Determine the [X, Y] coordinate at the center of the cell enclosing the given text.  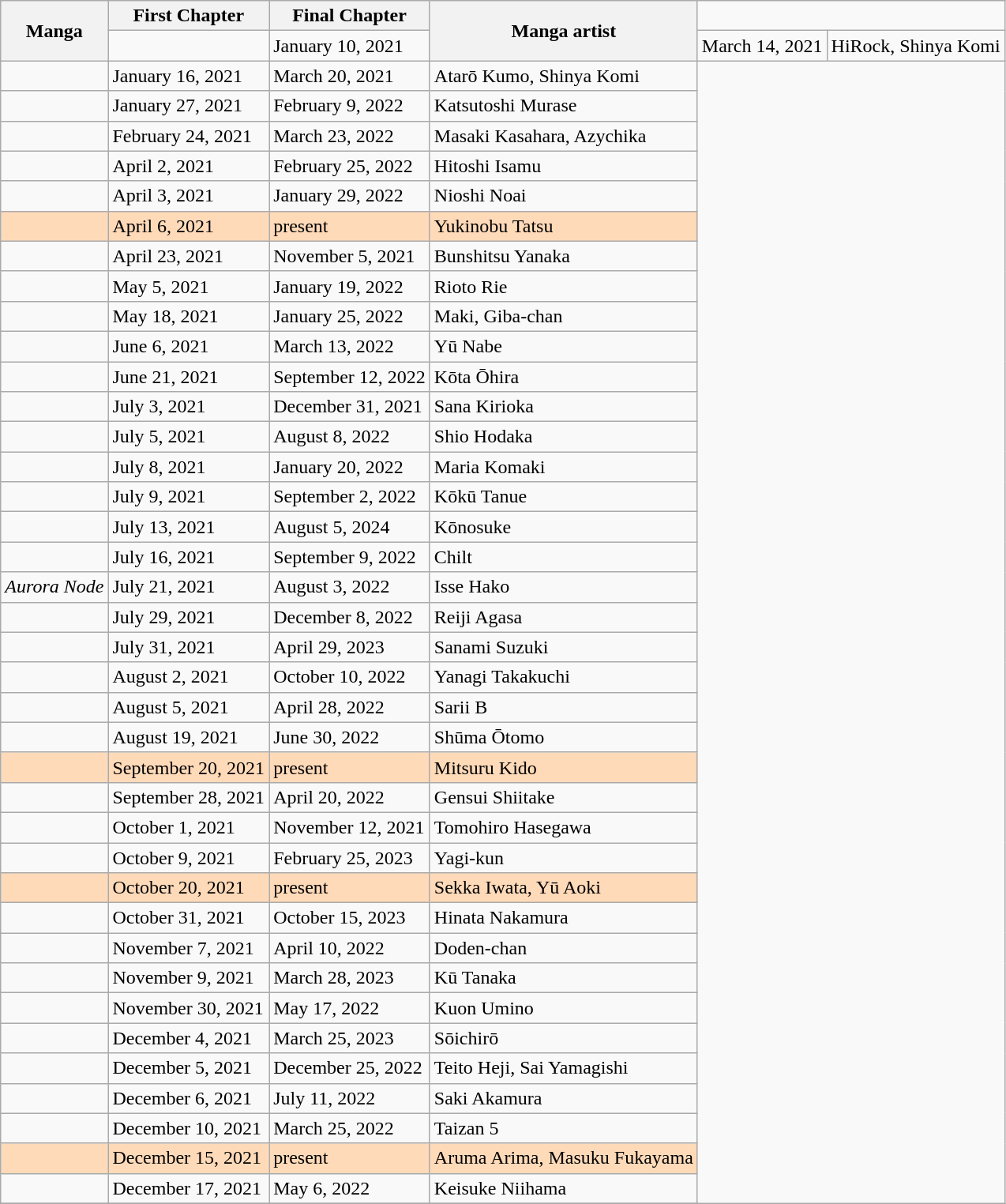
Aruma Arima, Masuku Fukayama [564, 1158]
Manga artist [564, 31]
November 30, 2021 [189, 1008]
Manga [54, 31]
Shio Hodaka [564, 437]
Rioto Rie [564, 286]
September 28, 2021 [189, 797]
February 25, 2022 [350, 166]
December 25, 2022 [350, 1068]
Kōkū Tanue [564, 497]
Maria Komaki [564, 467]
February 24, 2021 [189, 136]
July 5, 2021 [189, 437]
January 10, 2021 [350, 46]
Hinata Nakamura [564, 918]
July 8, 2021 [189, 467]
April 23, 2021 [189, 256]
December 8, 2022 [350, 617]
April 6, 2021 [189, 226]
Sekka Iwata, Yū Aoki [564, 888]
November 5, 2021 [350, 256]
February 9, 2022 [350, 106]
April 20, 2022 [350, 797]
February 25, 2023 [350, 857]
Maki, Giba-chan [564, 316]
April 29, 2023 [350, 647]
March 25, 2023 [350, 1038]
March 28, 2023 [350, 978]
May 17, 2022 [350, 1008]
May 5, 2021 [189, 286]
Sana Kirioka [564, 407]
August 8, 2022 [350, 437]
Tomohiro Hasegawa [564, 827]
Kū Tanaka [564, 978]
December 10, 2021 [189, 1128]
Mitsuru Kido [564, 767]
HiRock, Shinya Komi [916, 46]
December 31, 2021 [350, 407]
April 10, 2022 [350, 948]
January 16, 2021 [189, 76]
July 21, 2021 [189, 587]
Hitoshi Isamu [564, 166]
Isse Hako [564, 587]
First Chapter [189, 16]
Shūma Ōtomo [564, 737]
Reiji Agasa [564, 617]
Yū Nabe [564, 346]
October 31, 2021 [189, 918]
July 11, 2022 [350, 1098]
January 20, 2022 [350, 467]
June 6, 2021 [189, 346]
Kōnosuke [564, 527]
July 3, 2021 [189, 407]
October 9, 2021 [189, 857]
September 9, 2022 [350, 557]
November 9, 2021 [189, 978]
Bunshitsu Yanaka [564, 256]
July 13, 2021 [189, 527]
December 15, 2021 [189, 1158]
March 23, 2022 [350, 136]
July 16, 2021 [189, 557]
March 25, 2022 [350, 1128]
Sanami Suzuki [564, 647]
May 18, 2021 [189, 316]
June 21, 2021 [189, 377]
Final Chapter [350, 16]
Doden-chan [564, 948]
June 30, 2022 [350, 737]
October 20, 2021 [189, 888]
Yagi-kun [564, 857]
Nioshi Noai [564, 196]
August 5, 2024 [350, 527]
March 13, 2022 [350, 346]
Taizan 5 [564, 1128]
January 27, 2021 [189, 106]
May 6, 2022 [350, 1188]
November 12, 2021 [350, 827]
Teito Heji, Sai Yamagishi [564, 1068]
Yanagi Takakuchi [564, 677]
April 3, 2021 [189, 196]
January 19, 2022 [350, 286]
January 29, 2022 [350, 196]
August 2, 2021 [189, 677]
November 7, 2021 [189, 948]
Yukinobu Tatsu [564, 226]
Gensui Shiitake [564, 797]
January 25, 2022 [350, 316]
Kuon Umino [564, 1008]
July 9, 2021 [189, 497]
Saki Akamura [564, 1098]
September 12, 2022 [350, 377]
July 31, 2021 [189, 647]
October 15, 2023 [350, 918]
September 2, 2022 [350, 497]
Sarii B [564, 707]
August 3, 2022 [350, 587]
August 19, 2021 [189, 737]
September 20, 2021 [189, 767]
Keisuke Niihama [564, 1188]
December 5, 2021 [189, 1068]
December 17, 2021 [189, 1188]
Masaki Kasahara, Azychika [564, 136]
December 6, 2021 [189, 1098]
Atarō Kumo, Shinya Komi [564, 76]
Kōta Ōhira [564, 377]
October 1, 2021 [189, 827]
April 2, 2021 [189, 166]
March 20, 2021 [350, 76]
August 5, 2021 [189, 707]
December 4, 2021 [189, 1038]
July 29, 2021 [189, 617]
Chilt [564, 557]
Katsutoshi Murase [564, 106]
Aurora Node [54, 587]
March 14, 2021 [762, 46]
October 10, 2022 [350, 677]
April 28, 2022 [350, 707]
Sōichirō [564, 1038]
